Extract the (x, y) coordinate from the center of the cell holding the provided text.  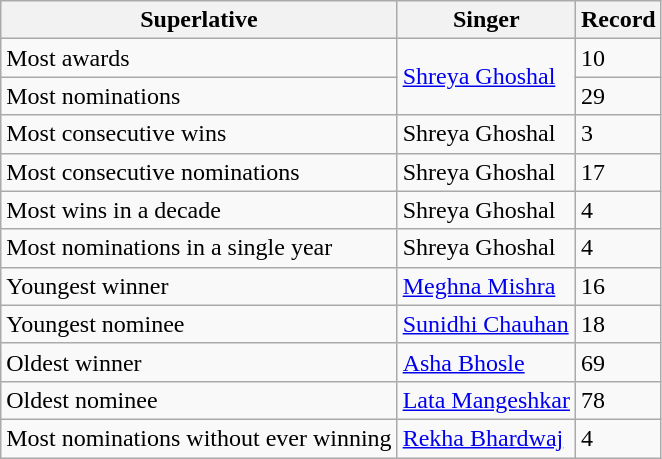
Most nominations in a single year (199, 248)
16 (618, 286)
Most nominations without ever winning (199, 438)
Singer (486, 20)
Youngest winner (199, 286)
10 (618, 58)
Meghna Mishra (486, 286)
Lata Mangeshkar (486, 400)
Superlative (199, 20)
Asha Bhosle (486, 362)
3 (618, 134)
78 (618, 400)
Rekha Bhardwaj (486, 438)
17 (618, 172)
Most consecutive wins (199, 134)
Most wins in a decade (199, 210)
Youngest nominee (199, 324)
29 (618, 96)
69 (618, 362)
Record (618, 20)
Most awards (199, 58)
18 (618, 324)
Sunidhi Chauhan (486, 324)
Most consecutive nominations (199, 172)
Most nominations (199, 96)
Oldest nominee (199, 400)
Oldest winner (199, 362)
